Pinpoint the cell where the given text exists, returning its [x, y] midpoint coordinate. 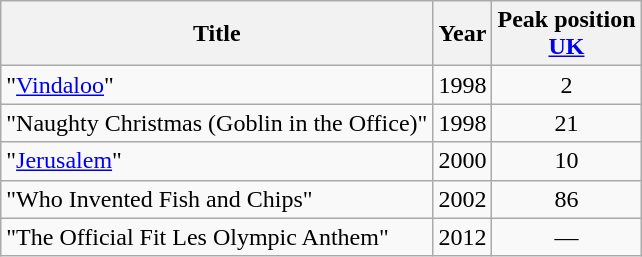
"The Official Fit Les Olympic Anthem" [217, 237]
Year [462, 34]
10 [566, 161]
"Jerusalem" [217, 161]
Peak positionUK [566, 34]
Title [217, 34]
2012 [462, 237]
2 [566, 85]
"Naughty Christmas (Goblin in the Office)" [217, 123]
21 [566, 123]
"Vindaloo" [217, 85]
2000 [462, 161]
"Who Invented Fish and Chips" [217, 199]
— [566, 237]
2002 [462, 199]
86 [566, 199]
